For the text-containing cell, return its midpoint in (X, Y) coordinate format. 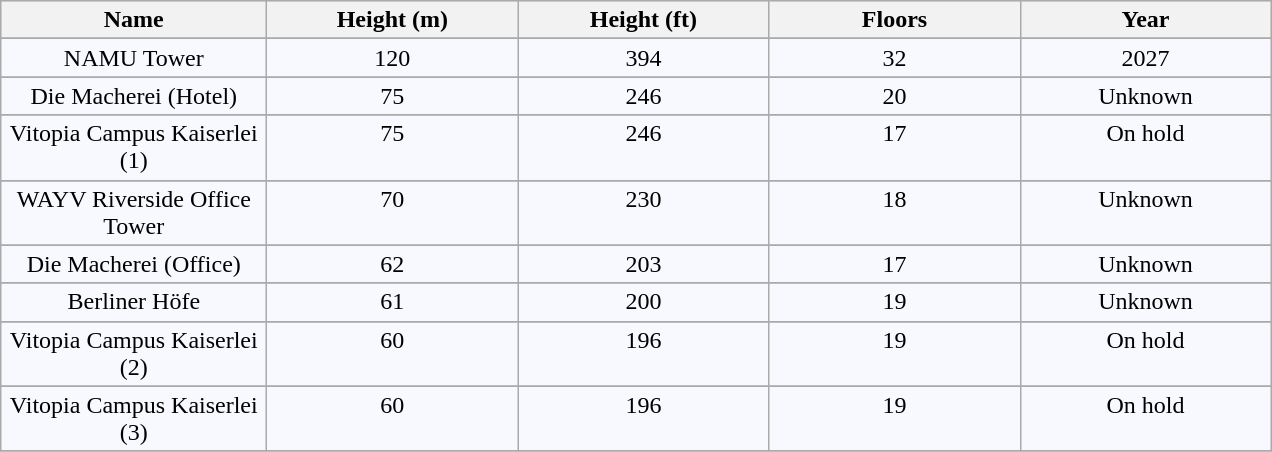
62 (392, 264)
Year (1146, 20)
Vitopia Campus Kaiserlei (3) (134, 418)
394 (644, 58)
Die Macherei (Hotel) (134, 96)
Berliner Höfe (134, 302)
61 (392, 302)
18 (894, 212)
Vitopia Campus Kaiserlei (2) (134, 354)
Height (m) (392, 20)
NAMU Tower (134, 58)
200 (644, 302)
Name (134, 20)
Vitopia Campus Kaiserlei (1) (134, 148)
203 (644, 264)
32 (894, 58)
2027 (1146, 58)
70 (392, 212)
20 (894, 96)
Height (ft) (644, 20)
Floors (894, 20)
120 (392, 58)
230 (644, 212)
WAYV Riverside Office Tower (134, 212)
Die Macherei (Office) (134, 264)
